Search for the cell housing the specified text and yield its [X, Y] center coordinate. 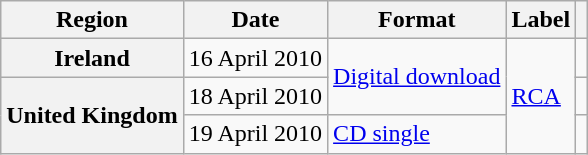
19 April 2010 [255, 134]
16 April 2010 [255, 58]
Digital download [417, 77]
Label [541, 20]
18 April 2010 [255, 96]
United Kingdom [92, 115]
Region [92, 20]
Format [417, 20]
Date [255, 20]
CD single [417, 134]
Ireland [92, 58]
RCA [541, 96]
